Scan for the cell matching the given text and deliver its (X, Y) coordinate at center. 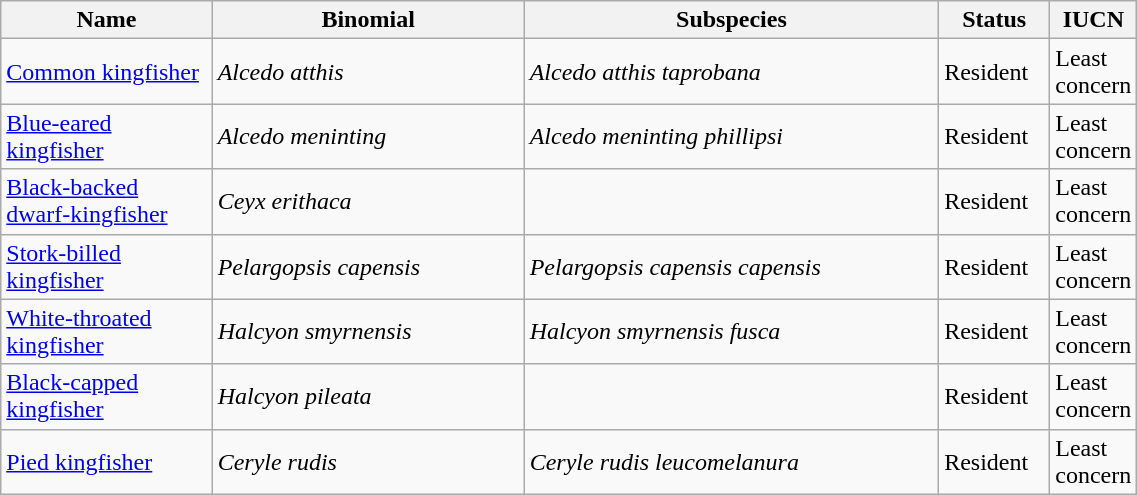
Status (994, 20)
Stork-billed kingfisher (106, 266)
Pelargopsis capensis (368, 266)
Pelargopsis capensis capensis (732, 266)
IUCN (1094, 20)
Common kingfisher (106, 72)
Alcedo atthis taprobana (732, 72)
Ceyx erithaca (368, 202)
Alcedo meninting (368, 136)
Black-backed dwarf-kingfisher (106, 202)
Halcyon smyrnensis (368, 332)
White-throated kingfisher (106, 332)
Ceryle rudis (368, 462)
Name (106, 20)
Halcyon smyrnensis fusca (732, 332)
Alcedo meninting phillipsi (732, 136)
Blue-eared kingfisher (106, 136)
Subspecies (732, 20)
Ceryle rudis leucomelanura (732, 462)
Pied kingfisher (106, 462)
Black-capped kingfisher (106, 396)
Halcyon pileata (368, 396)
Alcedo atthis (368, 72)
Binomial (368, 20)
